Find where the given text appears and provide that cell's center as (X, Y) coordinate. 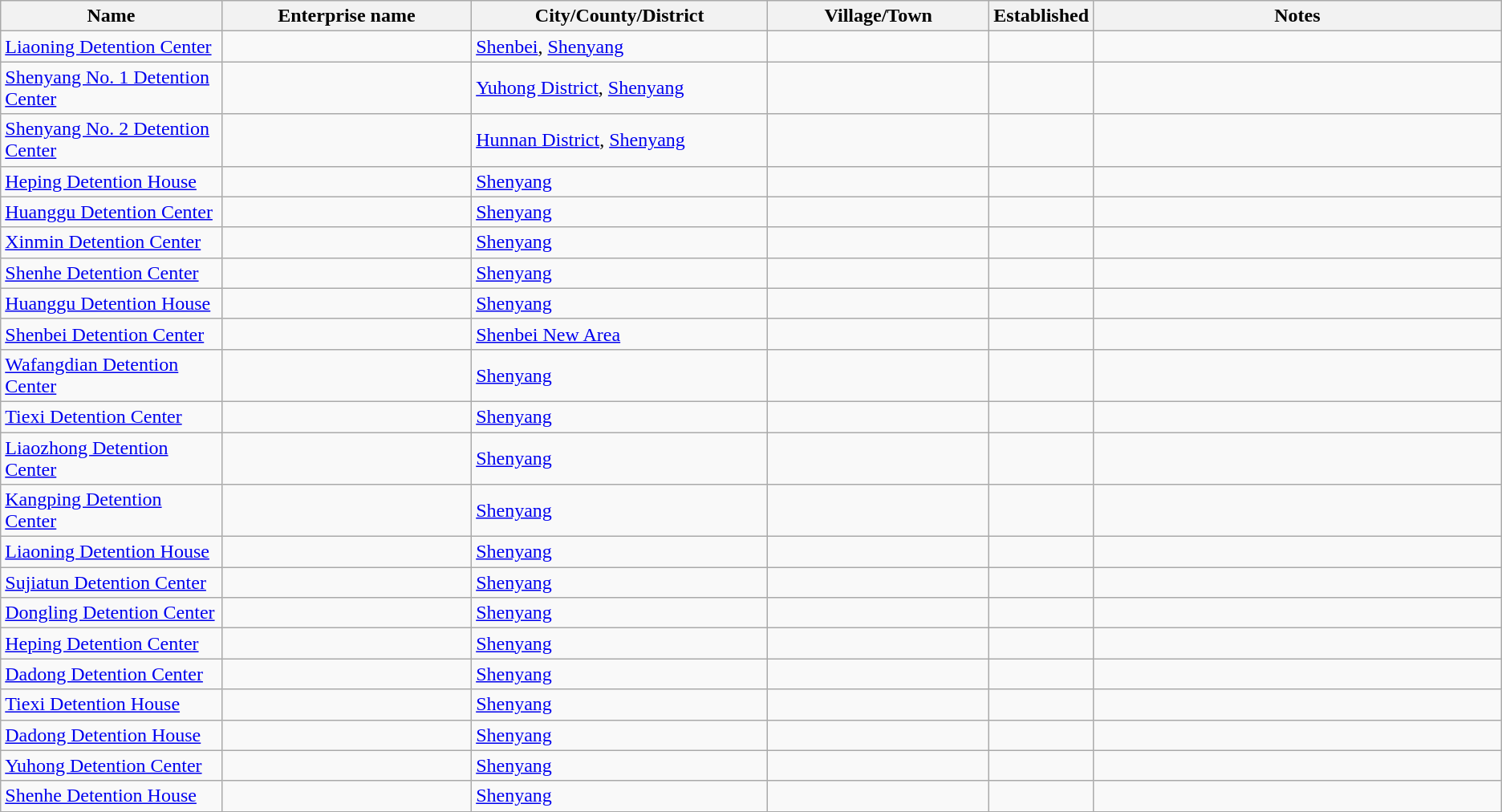
Liaoning Detention Center (111, 47)
Yuhong District, Shenyang (619, 88)
Shenhe Detention House (111, 796)
Heping Detention House (111, 181)
Name (111, 16)
Dadong Detention House (111, 735)
Kangping Detention Center (111, 510)
Enterprise name (347, 16)
Hunnan District, Shenyang (619, 140)
City/County/District (619, 16)
Sujiatun Detention Center (111, 583)
Shenhe Detention Center (111, 273)
Heping Detention Center (111, 644)
Village/Town (879, 16)
Huanggu Detention Center (111, 212)
Xinmin Detention Center (111, 242)
Dongling Detention Center (111, 613)
Established (1041, 16)
Shenbei, Shenyang (619, 47)
Wafangdian Detention Center (111, 376)
Yuhong Detention Center (111, 765)
Huanggu Detention House (111, 303)
Dadong Detention Center (111, 674)
Tiexi Detention Center (111, 416)
Shenyang No. 1 Detention Center (111, 88)
Notes (1298, 16)
Shenbei Detention Center (111, 334)
Tiexi Detention House (111, 704)
Liaozhong Detention Center (111, 457)
Shenyang No. 2 Detention Center (111, 140)
Liaoning Detention House (111, 552)
Shenbei New Area (619, 334)
